Find where the given text appears and provide that cell's center as [x, y] coordinate. 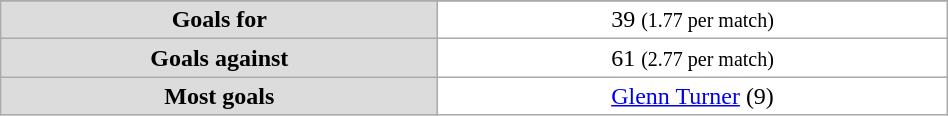
Goals for [220, 20]
Goals against [220, 58]
61 (2.77 per match) [692, 58]
Most goals [220, 96]
Glenn Turner (9) [692, 96]
39 (1.77 per match) [692, 20]
